Capture the cell that displays the provided text and extract its (x, y) central coordinate. 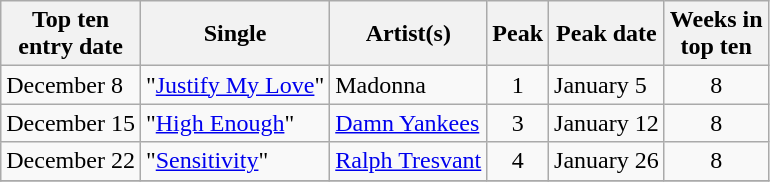
December 8 (71, 85)
3 (518, 123)
Weeks intop ten (716, 34)
December 22 (71, 161)
January 5 (607, 85)
"Justify My Love" (234, 85)
Ralph Tresvant (408, 161)
Top tenentry date (71, 34)
Peak date (607, 34)
Single (234, 34)
4 (518, 161)
Madonna (408, 85)
1 (518, 85)
January 12 (607, 123)
"Sensitivity" (234, 161)
Damn Yankees (408, 123)
December 15 (71, 123)
Artist(s) (408, 34)
Peak (518, 34)
"High Enough" (234, 123)
January 26 (607, 161)
